Identify which cell holds the provided text, then report its [X, Y] central coordinate. 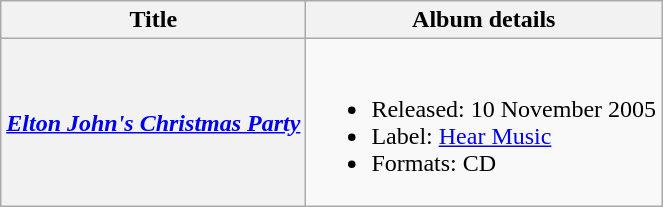
Album details [484, 20]
Released: 10 November 2005Label: Hear MusicFormats: CD [484, 122]
Title [154, 20]
Elton John's Christmas Party [154, 122]
